Detect which cell encompasses the target text, then output its [x, y] center coordinate. 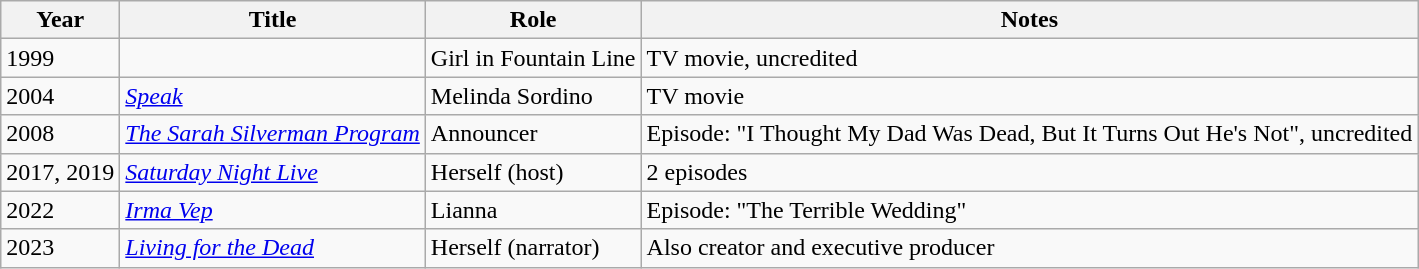
2008 [60, 134]
2017, 2019 [60, 172]
Episode: "The Terrible Wedding" [1030, 210]
Melinda Sordino [533, 96]
2004 [60, 96]
1999 [60, 58]
TV movie, uncredited [1030, 58]
Role [533, 20]
Announcer [533, 134]
Year [60, 20]
Living for the Dead [273, 248]
The Sarah Silverman Program [273, 134]
2023 [60, 248]
Speak [273, 96]
Episode: "I Thought My Dad Was Dead, But It Turns Out He's Not", uncredited [1030, 134]
Herself (host) [533, 172]
Lianna [533, 210]
2022 [60, 210]
Saturday Night Live [273, 172]
Notes [1030, 20]
Irma Vep [273, 210]
2 episodes [1030, 172]
Herself (narrator) [533, 248]
Also creator and executive producer [1030, 248]
Girl in Fountain Line [533, 58]
Title [273, 20]
TV movie [1030, 96]
